Return the (X, Y) coordinate for the center point of the cell that contains the specified text.  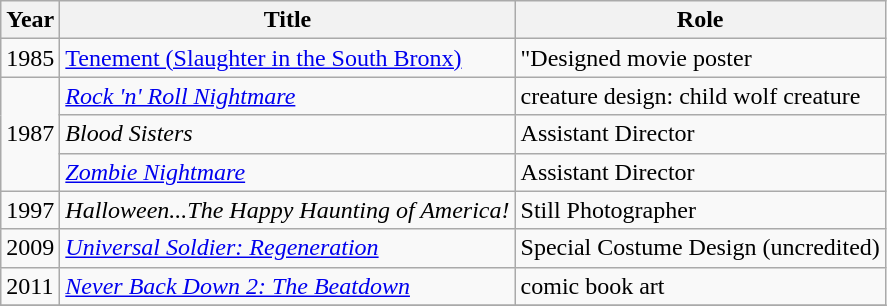
Year (30, 20)
2011 (30, 286)
Tenement (Slaughter in the South Bronx) (288, 58)
Title (288, 20)
"Designed movie poster (700, 58)
1987 (30, 134)
Zombie Nightmare (288, 172)
comic book art (700, 286)
Universal Soldier: Regeneration (288, 248)
1997 (30, 210)
1985 (30, 58)
Role (700, 20)
2009 (30, 248)
Never Back Down 2: The Beatdown (288, 286)
Special Costume Design (uncredited) (700, 248)
Rock 'n' Roll Nightmare (288, 96)
Blood Sisters (288, 134)
Halloween...The Happy Haunting of America! (288, 210)
Still Photographer (700, 210)
creature design: child wolf creature (700, 96)
